Search for the cell housing the specified text and yield its [X, Y] center coordinate. 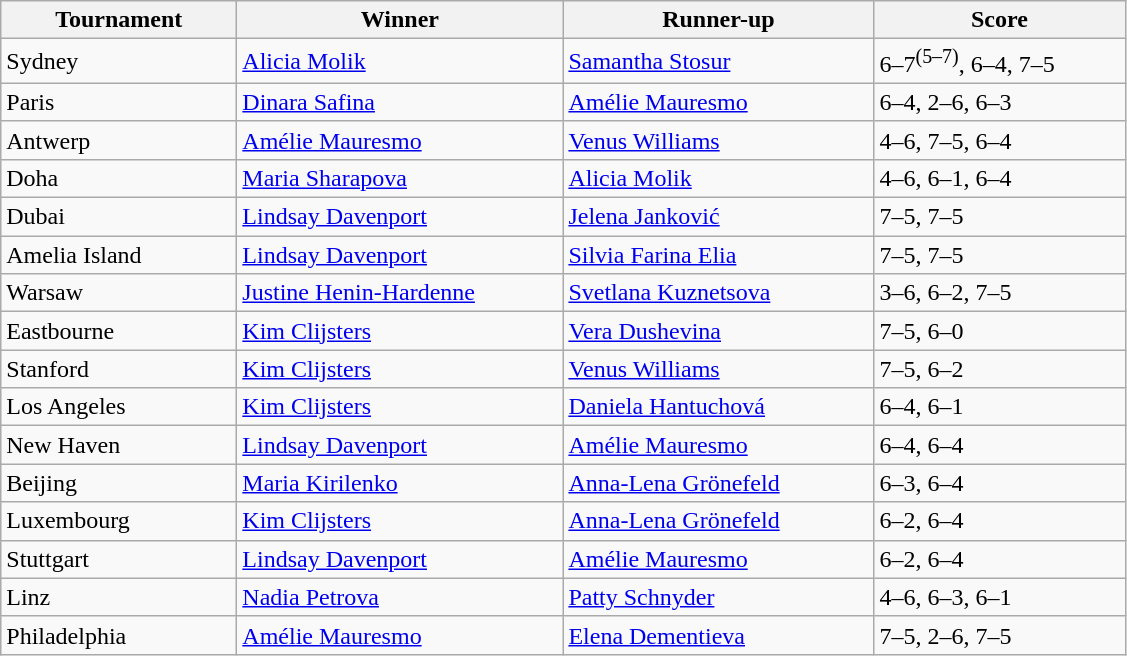
Maria Sharapova [400, 178]
Beijing [119, 483]
Justine Henin-Hardenne [400, 293]
Svetlana Kuznetsova [718, 293]
Vera Dushevina [718, 331]
Silvia Farina Elia [718, 255]
6–3, 6–4 [1000, 483]
4–6, 7–5, 6–4 [1000, 140]
7–5, 6–2 [1000, 369]
Amelia Island [119, 255]
Dinara Safina [400, 102]
Paris [119, 102]
4–6, 6–1, 6–4 [1000, 178]
Samantha Stosur [718, 62]
Luxembourg [119, 521]
Eastbourne [119, 331]
Los Angeles [119, 407]
Doha [119, 178]
Linz [119, 597]
3–6, 6–2, 7–5 [1000, 293]
Patty Schnyder [718, 597]
New Haven [119, 445]
6–4, 2–6, 6–3 [1000, 102]
6–4, 6–1 [1000, 407]
Maria Kirilenko [400, 483]
Stuttgart [119, 559]
Philadelphia [119, 635]
Antwerp [119, 140]
Tournament [119, 20]
7–5, 6–0 [1000, 331]
Stanford [119, 369]
7–5, 2–6, 7–5 [1000, 635]
Runner-up [718, 20]
Dubai [119, 217]
Nadia Petrova [400, 597]
4–6, 6–3, 6–1 [1000, 597]
Winner [400, 20]
6–7(5–7), 6–4, 7–5 [1000, 62]
Warsaw [119, 293]
Score [1000, 20]
Sydney [119, 62]
Jelena Janković [718, 217]
Daniela Hantuchová [718, 407]
6–4, 6–4 [1000, 445]
Elena Dementieva [718, 635]
